Locate the cell with the specified text and output its [X, Y] center coordinate. 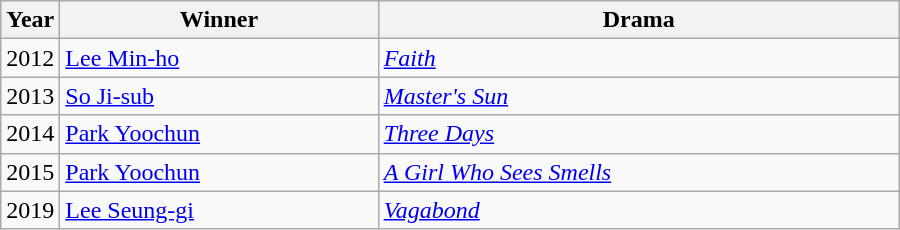
Year [30, 20]
Lee Seung-gi [219, 210]
A Girl Who Sees Smells [638, 172]
So Ji-sub [219, 96]
Winner [219, 20]
Three Days [638, 134]
2013 [30, 96]
Lee Min-ho [219, 58]
2012 [30, 58]
Faith [638, 58]
Master's Sun [638, 96]
2015 [30, 172]
2019 [30, 210]
Vagabond [638, 210]
Drama [638, 20]
2014 [30, 134]
